Detect which cell encompasses the target text, then output its (x, y) center coordinate. 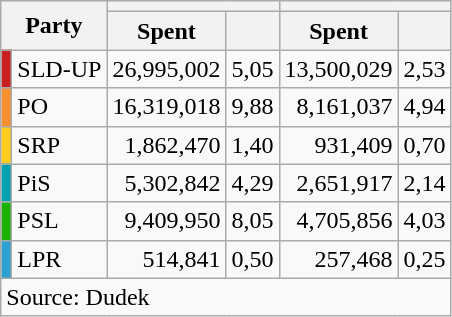
0,70 (424, 145)
2,651,917 (338, 183)
PiS (60, 183)
16,319,018 (166, 107)
2,53 (424, 69)
SLD-UP (60, 69)
931,409 (338, 145)
5,05 (252, 69)
4,705,856 (338, 221)
2,14 (424, 183)
LPR (60, 259)
9,88 (252, 107)
4,94 (424, 107)
PO (60, 107)
Party (54, 26)
257,468 (338, 259)
26,995,002 (166, 69)
4,29 (252, 183)
5,302,842 (166, 183)
8,161,037 (338, 107)
13,500,029 (338, 69)
9,409,950 (166, 221)
8,05 (252, 221)
SRP (60, 145)
1,40 (252, 145)
0,50 (252, 259)
PSL (60, 221)
1,862,470 (166, 145)
0,25 (424, 259)
Source: Dudek (226, 297)
4,03 (424, 221)
514,841 (166, 259)
